Return (x, y) of the center of cell containing provided text 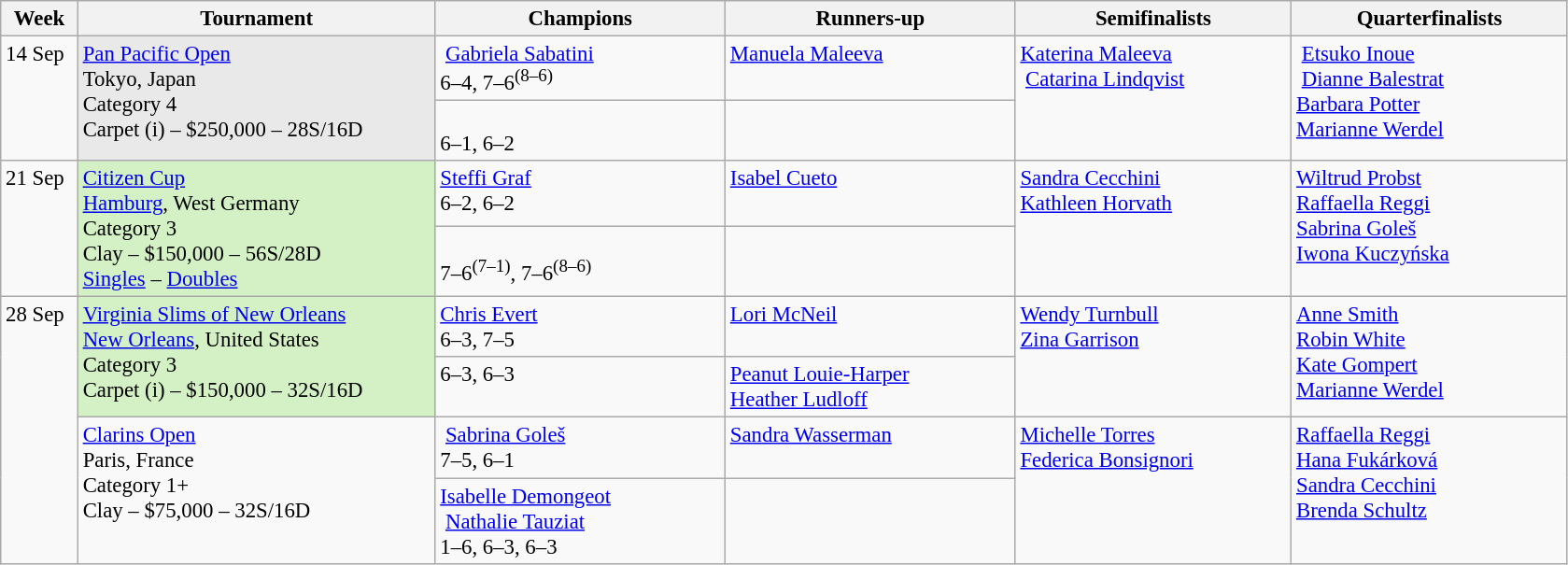
Semifinalists (1153, 19)
Katerina Maleeva Catarina Lindqvist (1153, 99)
7–6(7–1), 7–6(8–6) (581, 261)
Week (39, 19)
Wendy Turnbull Zina Garrison (1153, 357)
Manuela Maleeva (870, 69)
21 Sep (39, 229)
Michelle Torres Federica Bonsignori (1153, 490)
Citizen CupHamburg, West Germany Category 3 Clay – $150,000 – 56S/28D Singles – Doubles (256, 229)
14 Sep (39, 99)
28 Sep (39, 430)
Tournament (256, 19)
Sandra Wasserman (870, 448)
Steffi Graf 6–2, 6–2 (581, 193)
Champions (581, 19)
Runners-up (870, 19)
Etsuko Inoue Dianne Balestrat Barbara Potter Marianne Werdel (1430, 99)
6–1, 6–2 (581, 131)
Clarins OpenParis, FranceCategory 1+ Clay – $75,000 – 32S/16D (256, 490)
6–3, 6–3 (581, 387)
Chris Evert6–3, 7–5 (581, 327)
Isabelle Demongeot Nathalie Tauziat 1–6, 6–3, 6–3 (581, 521)
Gabriela Sabatini6–4, 7–6(8–6) (581, 69)
Raffaella Reggi Hana Fukárková Sandra Cecchini Brenda Schultz (1430, 490)
Sabrina Goleš 7–5, 6–1 (581, 448)
Pan Pacific OpenTokyo, Japan Category 4 Carpet (i) – $250,000 – 28S/16D (256, 99)
Wiltrud Probst Raffaella Reggi Sabrina Goleš Iwona Kuczyńska (1430, 229)
Isabel Cueto (870, 193)
Anne Smith Robin White Kate Gompert Marianne Werdel (1430, 357)
Lori McNeil (870, 327)
Sandra Cecchini Kathleen Horvath (1153, 229)
Peanut Louie-Harper Heather Ludloff (870, 387)
Quarterfinalists (1430, 19)
Virginia Slims of New OrleansNew Orleans, United States Category 3 Carpet (i) – $150,000 – 32S/16D (256, 357)
